Output the [x, y] coordinate of the center of the cell containing the given text.  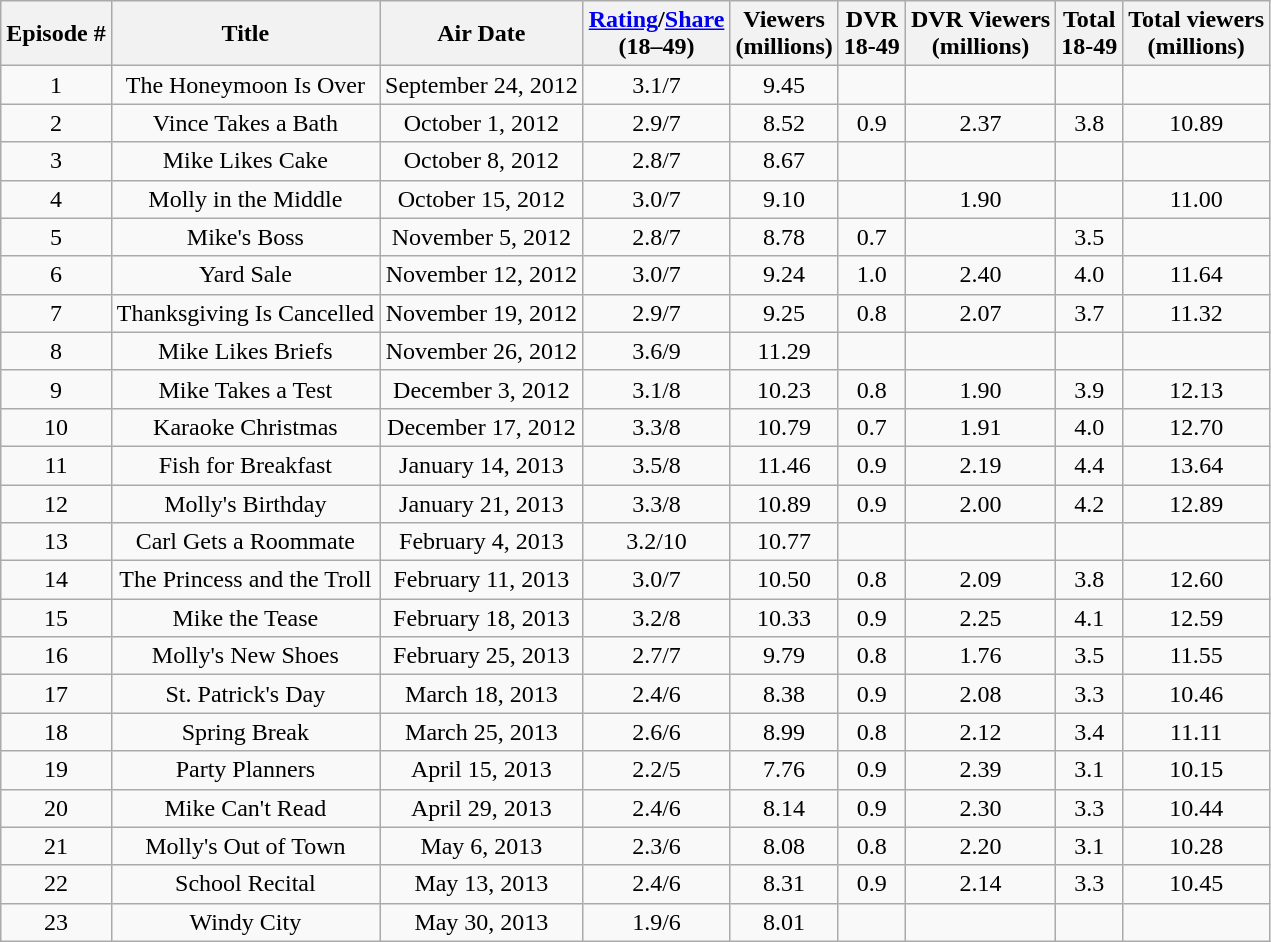
10.33 [784, 618]
11 [56, 465]
October 1, 2012 [482, 123]
March 25, 2013 [482, 732]
September 24, 2012 [482, 85]
10.77 [784, 542]
April 15, 2013 [482, 770]
1.0 [872, 275]
2.09 [980, 580]
9.24 [784, 275]
18 [56, 732]
Mike's Boss [245, 237]
2.40 [980, 275]
Total18-49 [1090, 34]
4.4 [1090, 465]
8.01 [784, 922]
11.64 [1196, 275]
2.07 [980, 313]
10.44 [1196, 808]
21 [56, 846]
10.79 [784, 427]
10.50 [784, 580]
February 18, 2013 [482, 618]
5 [56, 237]
22 [56, 884]
February 4, 2013 [482, 542]
17 [56, 694]
Mike Can't Read [245, 808]
11.32 [1196, 313]
14 [56, 580]
3.1/7 [656, 85]
April 29, 2013 [482, 808]
10.46 [1196, 694]
13 [56, 542]
Mike Likes Cake [245, 161]
November 12, 2012 [482, 275]
11.29 [784, 351]
DVR18-49 [872, 34]
20 [56, 808]
2.00 [980, 503]
10.15 [1196, 770]
8.08 [784, 846]
Windy City [245, 922]
3.4 [1090, 732]
Fish for Breakfast [245, 465]
8.67 [784, 161]
10.23 [784, 389]
December 3, 2012 [482, 389]
Title [245, 34]
November 19, 2012 [482, 313]
May 6, 2013 [482, 846]
Yard Sale [245, 275]
4.1 [1090, 618]
2.2/5 [656, 770]
10 [56, 427]
Party Planners [245, 770]
1.76 [980, 656]
January 21, 2013 [482, 503]
November 26, 2012 [482, 351]
St. Patrick's Day [245, 694]
3.6/9 [656, 351]
Molly's Out of Town [245, 846]
3.1/8 [656, 389]
October 8, 2012 [482, 161]
8.14 [784, 808]
23 [56, 922]
The Princess and the Troll [245, 580]
11.11 [1196, 732]
9 [56, 389]
Vince Takes a Bath [245, 123]
8 [56, 351]
9.45 [784, 85]
8.38 [784, 694]
Molly's Birthday [245, 503]
March 18, 2013 [482, 694]
The Honeymoon Is Over [245, 85]
8.78 [784, 237]
Viewers(millions) [784, 34]
3.9 [1090, 389]
2.25 [980, 618]
11.55 [1196, 656]
4.2 [1090, 503]
19 [56, 770]
2.3/6 [656, 846]
12 [56, 503]
January 14, 2013 [482, 465]
8.52 [784, 123]
Mike Takes a Test [245, 389]
February 11, 2013 [482, 580]
8.99 [784, 732]
Molly's New Shoes [245, 656]
Thanksgiving Is Cancelled [245, 313]
February 25, 2013 [482, 656]
10.28 [1196, 846]
December 17, 2012 [482, 427]
2.30 [980, 808]
11.46 [784, 465]
3.7 [1090, 313]
7 [56, 313]
12.13 [1196, 389]
9.10 [784, 199]
12.89 [1196, 503]
Total viewers(millions) [1196, 34]
October 15, 2012 [482, 199]
Karaoke Christmas [245, 427]
Carl Gets a Roommate [245, 542]
2.6/6 [656, 732]
1.91 [980, 427]
Molly in the Middle [245, 199]
Air Date [482, 34]
11.00 [1196, 199]
9.25 [784, 313]
2.19 [980, 465]
May 13, 2013 [482, 884]
12.60 [1196, 580]
2.12 [980, 732]
3.2/10 [656, 542]
2 [56, 123]
7.76 [784, 770]
4 [56, 199]
3 [56, 161]
Rating/Share(18–49) [656, 34]
8.31 [784, 884]
2.7/7 [656, 656]
13.64 [1196, 465]
2.37 [980, 123]
2.14 [980, 884]
1 [56, 85]
2.39 [980, 770]
9.79 [784, 656]
10.45 [1196, 884]
6 [56, 275]
School Recital [245, 884]
Mike the Tease [245, 618]
Episode # [56, 34]
12.59 [1196, 618]
3.5/8 [656, 465]
DVR Viewers(millions) [980, 34]
2.20 [980, 846]
3.2/8 [656, 618]
16 [56, 656]
Mike Likes Briefs [245, 351]
1.9/6 [656, 922]
12.70 [1196, 427]
November 5, 2012 [482, 237]
2.08 [980, 694]
15 [56, 618]
May 30, 2013 [482, 922]
Spring Break [245, 732]
